Locate the cell with the specified text and output its [x, y] center coordinate. 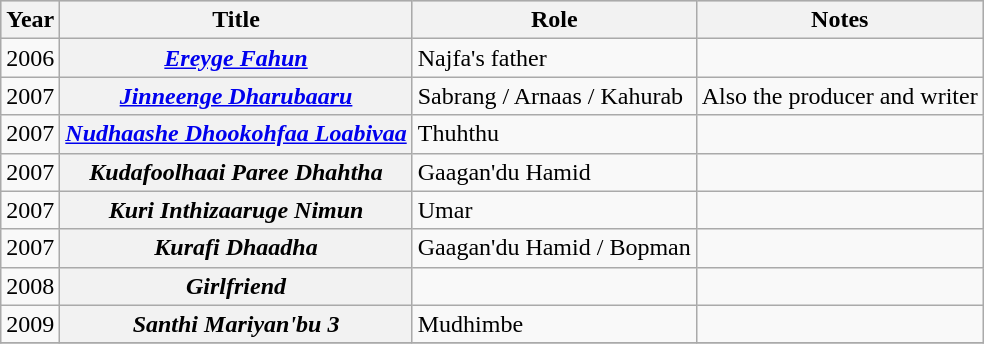
Gaagan'du Hamid [554, 172]
Title [236, 20]
Role [554, 20]
Najfa's father [554, 58]
Mudhimbe [554, 324]
2006 [30, 58]
Umar [554, 210]
Santhi Mariyan'bu 3 [236, 324]
Jinneenge Dharubaaru [236, 96]
Gaagan'du Hamid / Bopman [554, 248]
Ereyge Fahun [236, 58]
Kuri Inthizaaruge Nimun [236, 210]
2008 [30, 286]
Also the producer and writer [840, 96]
Notes [840, 20]
Kurafi Dhaadha [236, 248]
2009 [30, 324]
Girlfriend [236, 286]
Year [30, 20]
Thuhthu [554, 134]
Sabrang / Arnaas / Kahurab [554, 96]
Kudafoolhaai Paree Dhahtha [236, 172]
Nudhaashe Dhookohfaa Loabivaa [236, 134]
